From the cell containing the given text, extract its center point as (x, y) coordinate. 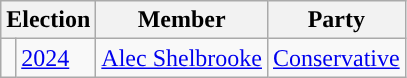
Election (48, 20)
2024 (56, 58)
Conservative (336, 58)
Party (336, 20)
Alec Shelbrooke (182, 58)
Member (182, 20)
